Pinpoint the cell where the given text exists, returning its [X, Y] midpoint coordinate. 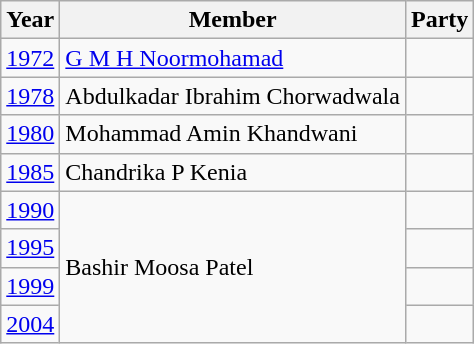
1978 [30, 96]
2004 [30, 324]
1995 [30, 248]
G M H Noormohamad [233, 58]
1999 [30, 286]
Year [30, 20]
Abdulkadar Ibrahim Chorwadwala [233, 96]
1980 [30, 134]
Mohammad Amin Khandwani [233, 134]
1990 [30, 210]
Chandrika P Kenia [233, 172]
Party [439, 20]
1985 [30, 172]
Member [233, 20]
Bashir Moosa Patel [233, 267]
1972 [30, 58]
